For the text-containing cell, return its midpoint in [X, Y] coordinate format. 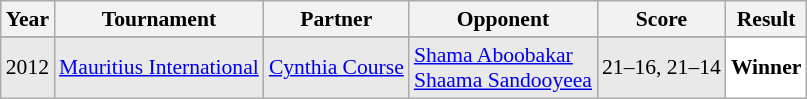
2012 [28, 68]
Result [766, 19]
Tournament [159, 19]
Score [662, 19]
Mauritius International [159, 68]
Winner [766, 68]
Partner [336, 19]
21–16, 21–14 [662, 68]
Shama Aboobakar Shaama Sandooyeea [503, 68]
Opponent [503, 19]
Year [28, 19]
Cynthia Course [336, 68]
